From the cell containing the given text, extract its center point as (x, y) coordinate. 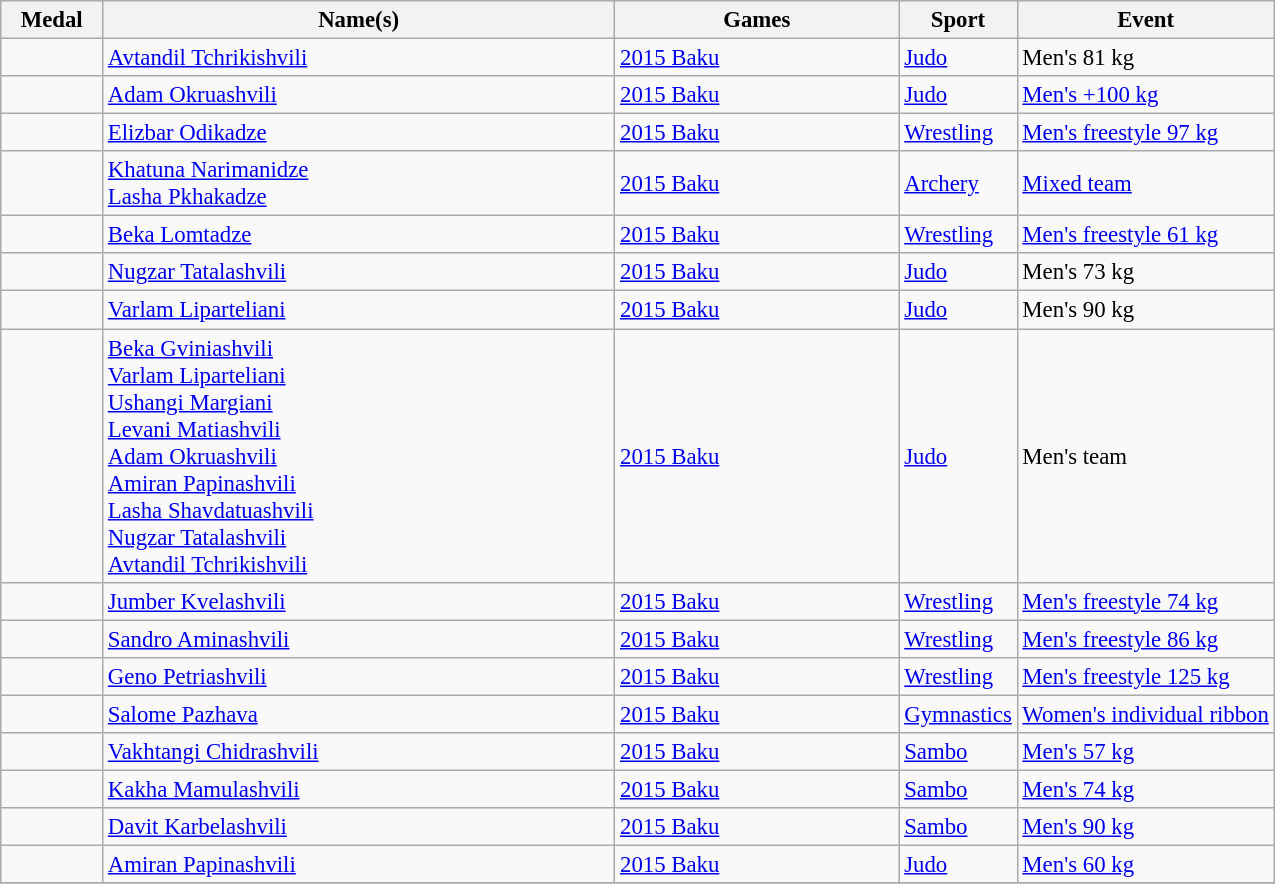
Men's 57 kg (1146, 752)
Sandro Aminashvili (359, 639)
Adam Okruashvili (359, 95)
Men's team (1146, 456)
Amiran Papinashvili (359, 864)
Men's freestyle 61 kg (1146, 235)
Jumber Kvelashvili (359, 601)
Men's freestyle 74 kg (1146, 601)
Men's freestyle 125 kg (1146, 676)
Sport (958, 20)
Vakhtangi Chidrashvili (359, 752)
Khatuna Narimanidze Lasha Pkhakadze (359, 184)
Kakha Mamulashvili (359, 789)
Men's freestyle 86 kg (1146, 639)
Games (757, 20)
Geno Petriashvili (359, 676)
Men's freestyle 97 kg (1146, 133)
Gymnastics (958, 714)
Women's individual ribbon (1146, 714)
Salome Pazhava (359, 714)
Men's 74 kg (1146, 789)
Mixed team (1146, 184)
Men's 60 kg (1146, 864)
Nugzar Tatalashvili (359, 273)
Men's 73 kg (1146, 273)
Name(s) (359, 20)
Davit Karbelashvili (359, 827)
Beka Lomtadze (359, 235)
Archery (958, 184)
Avtandil Tchrikishvili (359, 58)
Elizbar Odikadze (359, 133)
Men's 81 kg (1146, 58)
Event (1146, 20)
Varlam Liparteliani (359, 310)
Medal (52, 20)
Men's +100 kg (1146, 95)
